Search for the cell housing the specified text and yield its (x, y) center coordinate. 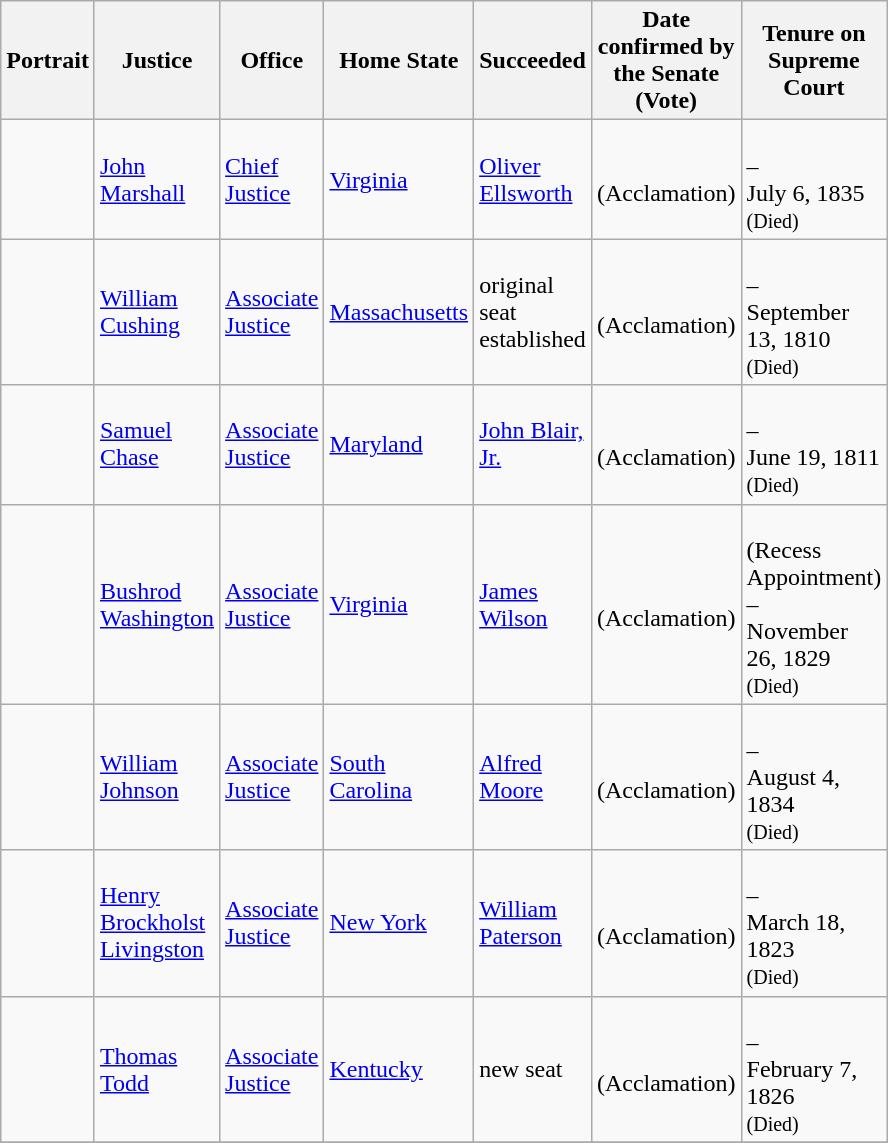
Massachusetts (399, 312)
John Blair, Jr. (533, 444)
(Recess Appointment)–November 26, 1829(Died) (814, 604)
new seat (533, 1069)
Henry Brockholst Livingston (156, 923)
–September 13, 1810(Died) (814, 312)
James Wilson (533, 604)
–July 6, 1835(Died) (814, 180)
Maryland (399, 444)
Justice (156, 60)
Home State (399, 60)
–June 19, 1811(Died) (814, 444)
–August 4, 1834(Died) (814, 777)
Oliver Ellsworth (533, 180)
South Carolina (399, 777)
Kentucky (399, 1069)
Tenure on Supreme Court (814, 60)
Samuel Chase (156, 444)
John Marshall (156, 180)
–February 7, 1826(Died) (814, 1069)
Office (272, 60)
William Cushing (156, 312)
Alfred Moore (533, 777)
William Johnson (156, 777)
–March 18, 1823(Died) (814, 923)
Bushrod Washington (156, 604)
William Paterson (533, 923)
Portrait (48, 60)
Date confirmed by the Senate(Vote) (666, 60)
original seat established (533, 312)
Thomas Todd (156, 1069)
New York (399, 923)
Succeeded (533, 60)
Chief Justice (272, 180)
